Capture the cell that displays the provided text and extract its (x, y) central coordinate. 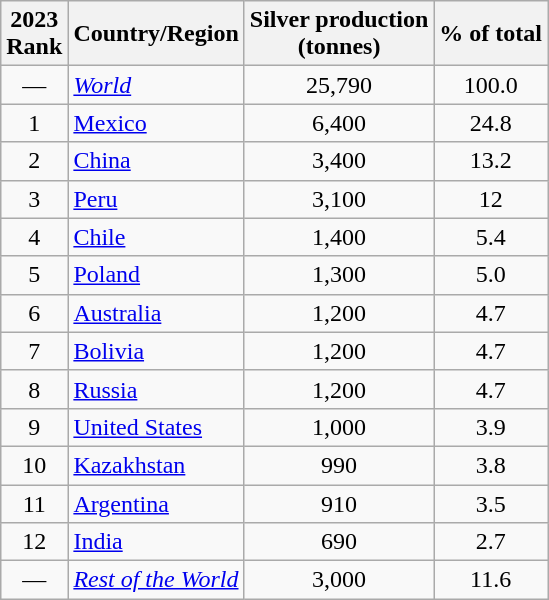
World (156, 85)
Russia (156, 389)
China (156, 161)
2023Rank (34, 34)
9 (34, 427)
7 (34, 351)
100.0 (491, 85)
25,790 (339, 85)
India (156, 542)
% of total (491, 34)
11 (34, 503)
1,300 (339, 275)
3.9 (491, 427)
2.7 (491, 542)
24.8 (491, 123)
690 (339, 542)
2 (34, 161)
Mexico (156, 123)
Peru (156, 199)
1,400 (339, 237)
5.4 (491, 237)
Rest of the World (156, 580)
Kazakhstan (156, 465)
3 (34, 199)
Poland (156, 275)
3,400 (339, 161)
3,000 (339, 580)
6,400 (339, 123)
Bolivia (156, 351)
3.8 (491, 465)
Chile (156, 237)
10 (34, 465)
910 (339, 503)
5 (34, 275)
Country/Region (156, 34)
Argentina (156, 503)
11.6 (491, 580)
13.2 (491, 161)
1 (34, 123)
5.0 (491, 275)
8 (34, 389)
4 (34, 237)
1,000 (339, 427)
United States (156, 427)
990 (339, 465)
3.5 (491, 503)
Silver production(tonnes) (339, 34)
3,100 (339, 199)
Australia (156, 313)
6 (34, 313)
